Pinpoint the cell where the given text exists, returning its [X, Y] midpoint coordinate. 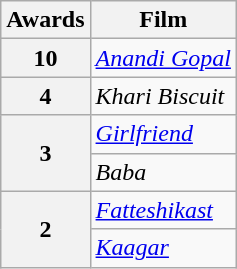
2 [46, 229]
Baba [163, 172]
4 [46, 96]
Kaagar [163, 248]
Anandi Gopal [163, 58]
10 [46, 58]
3 [46, 153]
Fatteshikast [163, 210]
Khari Biscuit [163, 96]
Girlfriend [163, 134]
Awards [46, 20]
Film [163, 20]
